Find where the given text appears and provide that cell's center as (X, Y) coordinate. 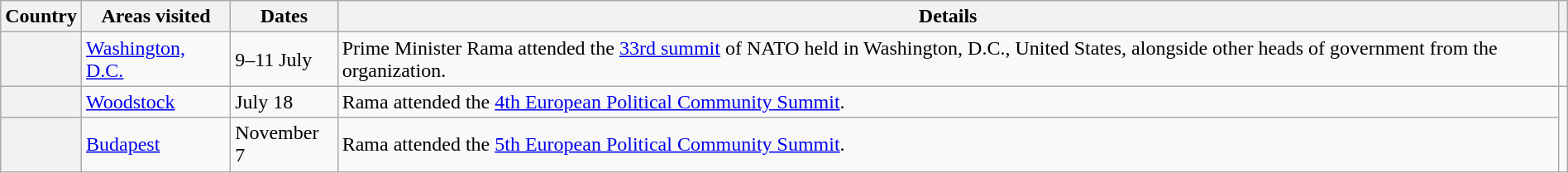
Rama attended the 4th European Political Community Summit. (948, 102)
Woodstock (155, 102)
Dates (284, 17)
November 7 (284, 144)
Washington, D.C. (155, 60)
Country (41, 17)
Areas visited (155, 17)
9–11 July (284, 60)
Budapest (155, 144)
Details (948, 17)
July 18 (284, 102)
Rama attended the 5th European Political Community Summit. (948, 144)
